Determine the (x, y) coordinate at the center of the cell enclosing the given text.  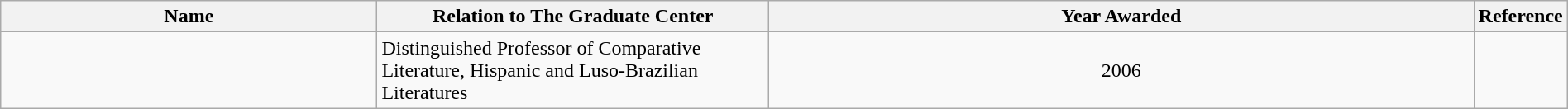
2006 (1121, 70)
Relation to The Graduate Center (573, 17)
Name (189, 17)
Year Awarded (1121, 17)
Distinguished Professor of Comparative Literature, Hispanic and Luso-Brazilian Literatures (573, 70)
Reference (1520, 17)
